Search for the cell housing the specified text and yield its [X, Y] center coordinate. 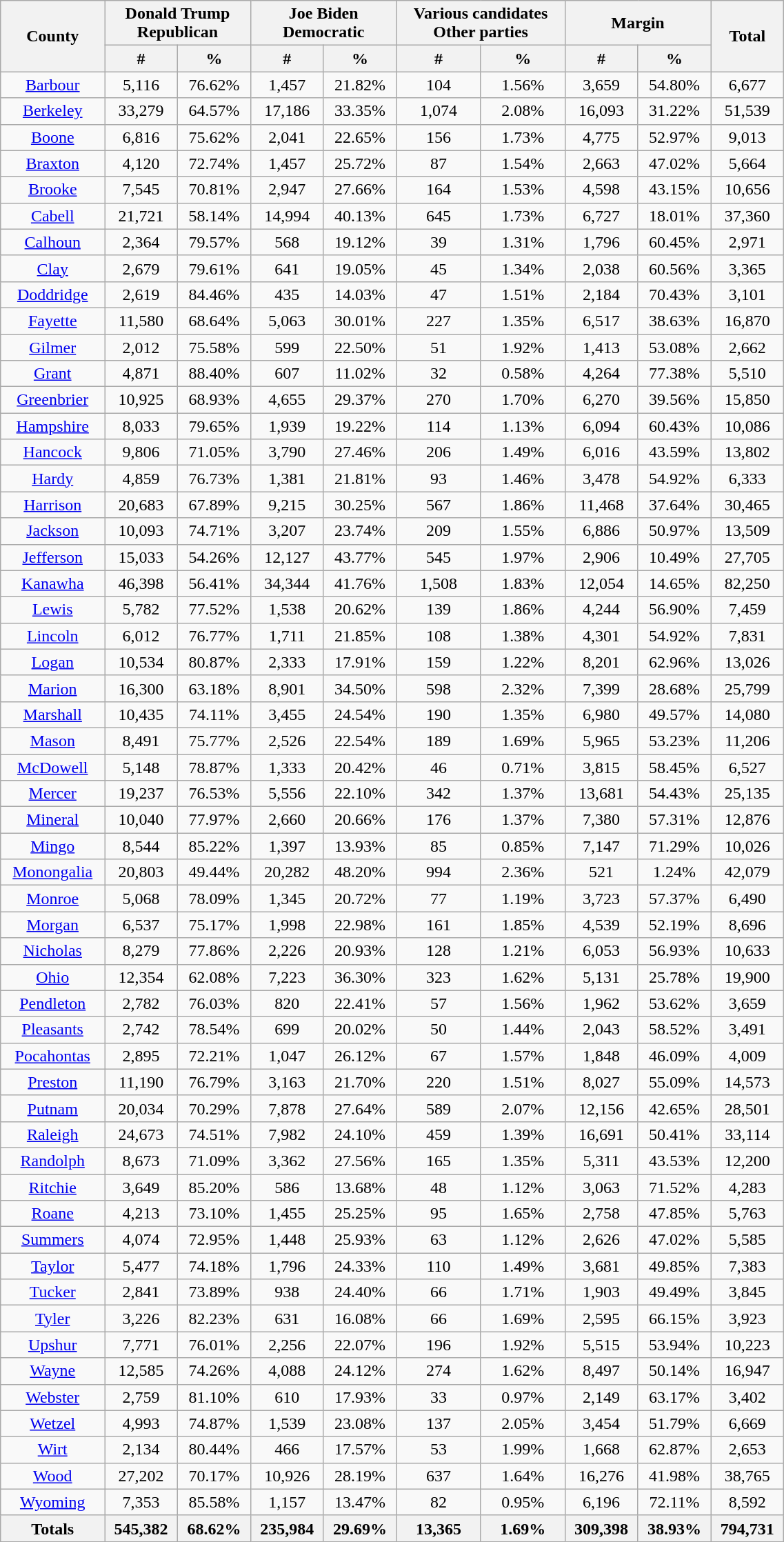
4,264 [601, 374]
23.08% [360, 1423]
38.63% [674, 321]
Barbour [52, 85]
16,947 [747, 1371]
Brooke [52, 190]
10,534 [141, 662]
3,226 [141, 1319]
25.93% [360, 1240]
Mason [52, 741]
Wood [52, 1476]
0.58% [523, 374]
Jefferson [52, 557]
50.97% [674, 531]
28,501 [747, 1108]
1,538 [287, 610]
62.96% [674, 662]
12,354 [141, 977]
599 [287, 347]
71.09% [214, 1161]
37,360 [747, 216]
1.24% [674, 872]
88.40% [214, 374]
1,381 [287, 479]
1,047 [287, 1056]
1.53% [523, 190]
4,598 [601, 190]
55.09% [674, 1082]
641 [287, 268]
5,510 [747, 374]
Monroe [52, 899]
18.01% [674, 216]
Marion [52, 688]
1,333 [287, 768]
4,009 [747, 1056]
2,758 [601, 1214]
189 [439, 741]
610 [287, 1397]
10,926 [287, 1476]
46.09% [674, 1056]
8,027 [601, 1082]
33.35% [360, 111]
County [52, 36]
Joe BidenDemocratic [323, 23]
20.72% [360, 899]
6,677 [747, 85]
3,455 [287, 714]
5,063 [287, 321]
30.01% [360, 321]
206 [439, 452]
81.10% [214, 1397]
645 [439, 216]
1,668 [601, 1450]
6,816 [141, 137]
6,016 [601, 452]
17,186 [287, 111]
Hampshire [52, 426]
3,923 [747, 1319]
5,311 [601, 1161]
12,200 [747, 1161]
77.97% [214, 820]
6,196 [601, 1502]
7,771 [141, 1345]
77.52% [214, 610]
8,279 [141, 951]
21.70% [360, 1082]
45 [439, 268]
10,093 [141, 531]
60.45% [674, 242]
165 [439, 1161]
10,086 [747, 426]
Mingo [52, 846]
4,993 [141, 1423]
5,965 [601, 741]
49.57% [674, 714]
57 [439, 1003]
57.31% [674, 820]
49.85% [674, 1266]
699 [287, 1030]
22.10% [360, 794]
20,282 [287, 872]
5,664 [747, 163]
29.37% [360, 400]
12,054 [601, 583]
74.87% [214, 1423]
58.45% [674, 768]
110 [439, 1266]
Berkeley [52, 111]
2,526 [287, 741]
50 [439, 1030]
46 [439, 768]
3,815 [601, 768]
22.50% [360, 347]
3,491 [747, 1030]
176 [439, 820]
15,850 [747, 400]
2,184 [601, 294]
3,362 [287, 1161]
5,477 [141, 1266]
22.98% [360, 925]
6,270 [601, 400]
4,871 [141, 374]
1.71% [523, 1292]
4,283 [747, 1187]
23.74% [360, 531]
820 [287, 1003]
14,994 [287, 216]
67.89% [214, 505]
2,256 [287, 1345]
22.41% [360, 1003]
3,207 [287, 531]
76.79% [214, 1082]
270 [439, 400]
156 [439, 137]
Ritchie [52, 1187]
46,398 [141, 583]
64.57% [214, 111]
82,250 [747, 583]
13,681 [601, 794]
31.22% [674, 111]
76.77% [214, 636]
220 [439, 1082]
3,402 [747, 1397]
1.97% [523, 557]
Pleasants [52, 1030]
2,619 [141, 294]
342 [439, 794]
20,683 [141, 505]
Preston [52, 1082]
1.19% [523, 899]
37.64% [674, 505]
72.21% [214, 1056]
Totals [52, 1528]
78.54% [214, 1030]
73.10% [214, 1214]
159 [439, 662]
77.86% [214, 951]
2,742 [141, 1030]
3,845 [747, 1292]
8,033 [141, 426]
1,345 [287, 899]
74.18% [214, 1266]
1.38% [523, 636]
53.08% [674, 347]
27,202 [141, 1476]
13,365 [439, 1528]
3,101 [747, 294]
1,448 [287, 1240]
7,459 [747, 610]
631 [287, 1319]
24.10% [360, 1134]
24.33% [360, 1266]
Randolph [52, 1161]
28.19% [360, 1476]
Logan [52, 662]
8,544 [141, 846]
5,782 [141, 610]
2,226 [287, 951]
70.29% [214, 1108]
2,947 [287, 190]
15,033 [141, 557]
Clay [52, 268]
Wyoming [52, 1502]
3,454 [601, 1423]
7,353 [141, 1502]
994 [439, 872]
2,906 [601, 557]
3,649 [141, 1187]
22.07% [360, 1345]
10,040 [141, 820]
0.97% [523, 1397]
8,673 [141, 1161]
McDowell [52, 768]
71.52% [674, 1187]
63.17% [674, 1397]
1,848 [601, 1056]
1,962 [601, 1003]
Nicholas [52, 951]
6,490 [747, 899]
43.15% [674, 190]
87 [439, 163]
1,939 [287, 426]
82.23% [214, 1319]
0.95% [523, 1502]
1,074 [439, 111]
43.53% [674, 1161]
54.43% [674, 794]
Taylor [52, 1266]
20.66% [360, 820]
48 [439, 1187]
10,925 [141, 400]
54.80% [674, 85]
74.71% [214, 531]
71.29% [674, 846]
8,201 [601, 662]
19.05% [360, 268]
75.77% [214, 741]
78.09% [214, 899]
21,721 [141, 216]
6,333 [747, 479]
1,455 [287, 1214]
27.64% [360, 1108]
74.26% [214, 1371]
84.46% [214, 294]
2,971 [747, 242]
Braxton [52, 163]
24,673 [141, 1134]
Grant [52, 374]
1.85% [523, 925]
95 [439, 1214]
30,465 [747, 505]
26.12% [360, 1056]
5,068 [141, 899]
43.77% [360, 557]
2,012 [141, 347]
10,656 [747, 190]
5,585 [747, 1240]
10,435 [141, 714]
49.44% [214, 872]
21.81% [360, 479]
6,527 [747, 768]
10.49% [674, 557]
Mercer [52, 794]
Wayne [52, 1371]
11,580 [141, 321]
36.30% [360, 977]
1.55% [523, 531]
19,237 [141, 794]
74.11% [214, 714]
85.22% [214, 846]
1.57% [523, 1056]
227 [439, 321]
4,088 [287, 1371]
589 [439, 1108]
1.39% [523, 1134]
4,655 [287, 400]
19.12% [360, 242]
9,806 [141, 452]
13,802 [747, 452]
6,517 [601, 321]
2,679 [141, 268]
435 [287, 294]
196 [439, 1345]
Calhoun [52, 242]
137 [439, 1423]
11,206 [747, 741]
39 [439, 242]
7,380 [601, 820]
0.71% [523, 768]
33,114 [747, 1134]
50.41% [674, 1134]
93 [439, 479]
567 [439, 505]
20.62% [360, 610]
27.56% [360, 1161]
1,508 [439, 583]
68.64% [214, 321]
19.22% [360, 426]
938 [287, 1292]
4,244 [601, 610]
10,223 [747, 1345]
63 [439, 1240]
6,669 [747, 1423]
2,149 [601, 1397]
1.21% [523, 951]
11,190 [141, 1082]
1,998 [287, 925]
76.62% [214, 85]
5,556 [287, 794]
17.93% [360, 1397]
51,539 [747, 111]
Ohio [52, 977]
Greenbrier [52, 400]
545 [439, 557]
25.25% [360, 1214]
3,681 [601, 1266]
79.61% [214, 268]
62.87% [674, 1450]
8,696 [747, 925]
Donald TrumpRepublican [178, 23]
76.01% [214, 1345]
2.05% [523, 1423]
53.23% [674, 741]
12,156 [601, 1108]
7,399 [601, 688]
60.43% [674, 426]
161 [439, 925]
20.02% [360, 1030]
Putnam [52, 1108]
17.91% [360, 662]
6,537 [141, 925]
20,803 [141, 872]
32 [439, 374]
52.97% [674, 137]
53.94% [674, 1345]
63.18% [214, 688]
53.62% [674, 1003]
1,711 [287, 636]
71.05% [214, 452]
53 [439, 1450]
Harrison [52, 505]
7,545 [141, 190]
85 [439, 846]
4,859 [141, 479]
20.42% [360, 768]
24.54% [360, 714]
70.17% [214, 1476]
60.56% [674, 268]
1.64% [523, 1476]
586 [287, 1187]
13,026 [747, 662]
4,539 [601, 925]
17.57% [360, 1450]
14,080 [747, 714]
78.87% [214, 768]
56.90% [674, 610]
3,723 [601, 899]
76.03% [214, 1003]
2,662 [747, 347]
Margin [638, 23]
Lincoln [52, 636]
6,012 [141, 636]
68.62% [214, 1528]
50.14% [674, 1371]
56.93% [674, 951]
7,223 [287, 977]
39.56% [674, 400]
7,878 [287, 1108]
22.54% [360, 741]
11.02% [360, 374]
77.38% [674, 374]
4,213 [141, 1214]
209 [439, 531]
Morgan [52, 925]
Tyler [52, 1319]
38,765 [747, 1476]
48.20% [360, 872]
2.07% [523, 1108]
47 [439, 294]
8,491 [141, 741]
Hardy [52, 479]
52.19% [674, 925]
24.12% [360, 1371]
Lewis [52, 610]
58.52% [674, 1030]
75.58% [214, 347]
58.14% [214, 216]
Tucker [52, 1292]
Hancock [52, 452]
75.62% [214, 137]
12,127 [287, 557]
5,763 [747, 1214]
29.69% [360, 1528]
22.65% [360, 137]
235,984 [287, 1528]
1.65% [523, 1214]
2,895 [141, 1056]
2,595 [601, 1319]
1,397 [287, 846]
1,539 [287, 1423]
5,515 [601, 1345]
70.43% [674, 294]
Raleigh [52, 1134]
6,980 [601, 714]
16,870 [747, 321]
13.47% [360, 1502]
568 [287, 242]
1,413 [601, 347]
2,660 [287, 820]
521 [601, 872]
73.89% [214, 1292]
25.78% [674, 977]
2.08% [523, 111]
13.68% [360, 1187]
82 [439, 1502]
Wetzel [52, 1423]
27.66% [360, 190]
Cabell [52, 216]
25,799 [747, 688]
7,383 [747, 1266]
Wirt [52, 1450]
6,053 [601, 951]
1.70% [523, 400]
128 [439, 951]
Monongalia [52, 872]
2,626 [601, 1240]
7,147 [601, 846]
62.08% [214, 977]
77 [439, 899]
1,157 [287, 1502]
2,134 [141, 1450]
1,903 [601, 1292]
3,163 [287, 1082]
2,841 [141, 1292]
72.11% [674, 1502]
1.46% [523, 479]
2,782 [141, 1003]
11,468 [601, 505]
309,398 [601, 1528]
21.82% [360, 85]
75.17% [214, 925]
49.49% [674, 1292]
1.22% [523, 662]
33,279 [141, 111]
42,079 [747, 872]
25,135 [747, 794]
14.65% [674, 583]
4,074 [141, 1240]
72.74% [214, 163]
34,344 [287, 583]
79.57% [214, 242]
2.32% [523, 688]
1.99% [523, 1450]
21.85% [360, 636]
70.81% [214, 190]
5,148 [141, 768]
Roane [52, 1214]
1.34% [523, 268]
10,633 [747, 951]
2,043 [601, 1030]
41.98% [674, 1476]
16,691 [601, 1134]
34.50% [360, 688]
27,705 [747, 557]
6,886 [601, 531]
30.25% [360, 505]
Webster [52, 1397]
7,982 [287, 1134]
323 [439, 977]
79.65% [214, 426]
3,063 [601, 1187]
5,131 [601, 977]
16,093 [601, 111]
Pendleton [52, 1003]
51.79% [674, 1423]
598 [439, 688]
80.87% [214, 662]
2,038 [601, 268]
57.37% [674, 899]
54.26% [214, 557]
2,663 [601, 163]
14.03% [360, 294]
114 [439, 426]
80.44% [214, 1450]
3,478 [601, 479]
2.36% [523, 872]
67 [439, 1056]
Upshur [52, 1345]
Doddridge [52, 294]
794,731 [747, 1528]
16,276 [601, 1476]
2,364 [141, 242]
43.59% [674, 452]
637 [439, 1476]
25.72% [360, 163]
12,585 [141, 1371]
545,382 [141, 1528]
1.83% [523, 583]
5,116 [141, 85]
459 [439, 1134]
190 [439, 714]
9,013 [747, 137]
19,900 [747, 977]
16,300 [141, 688]
33 [439, 1397]
8,901 [287, 688]
Mineral [52, 820]
Various candidatesOther parties [481, 23]
0.85% [523, 846]
85.20% [214, 1187]
1.13% [523, 426]
3,790 [287, 452]
76.53% [214, 794]
1.44% [523, 1030]
51 [439, 347]
9,215 [287, 505]
42.65% [674, 1108]
68.93% [214, 400]
74.51% [214, 1134]
Gilmer [52, 347]
27.46% [360, 452]
164 [439, 190]
28.68% [674, 688]
108 [439, 636]
607 [287, 374]
20,034 [141, 1108]
4,301 [601, 636]
139 [439, 610]
2,653 [747, 1450]
24.40% [360, 1292]
Summers [52, 1240]
20.93% [360, 951]
6,094 [601, 426]
2,333 [287, 662]
466 [287, 1450]
104 [439, 85]
Pocahontas [52, 1056]
16.08% [360, 1319]
38.93% [674, 1528]
6,727 [601, 216]
41.76% [360, 583]
66.15% [674, 1319]
Kanawha [52, 583]
Marshall [52, 714]
Total [747, 36]
47.85% [674, 1214]
3,365 [747, 268]
13.93% [360, 846]
8,592 [747, 1502]
274 [439, 1371]
2,759 [141, 1397]
Boone [52, 137]
76.73% [214, 479]
7,831 [747, 636]
10,026 [747, 846]
8,497 [601, 1371]
56.41% [214, 583]
85.58% [214, 1502]
1.54% [523, 163]
40.13% [360, 216]
4,775 [601, 137]
12,876 [747, 820]
14,573 [747, 1082]
72.95% [214, 1240]
Jackson [52, 531]
1.31% [523, 242]
13,509 [747, 531]
2,041 [287, 137]
Fayette [52, 321]
4,120 [141, 163]
